From the cell containing the given text, extract its center point as (X, Y) coordinate. 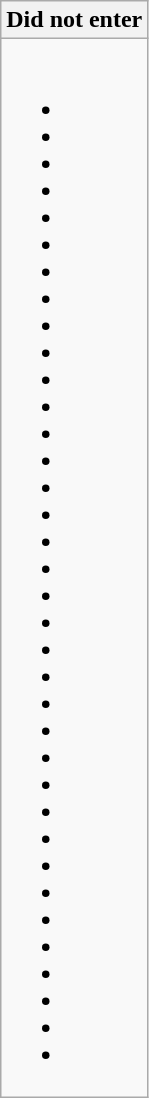
Did not enter (74, 20)
